Determine the (x, y) coordinate at the center of the cell enclosing the given text.  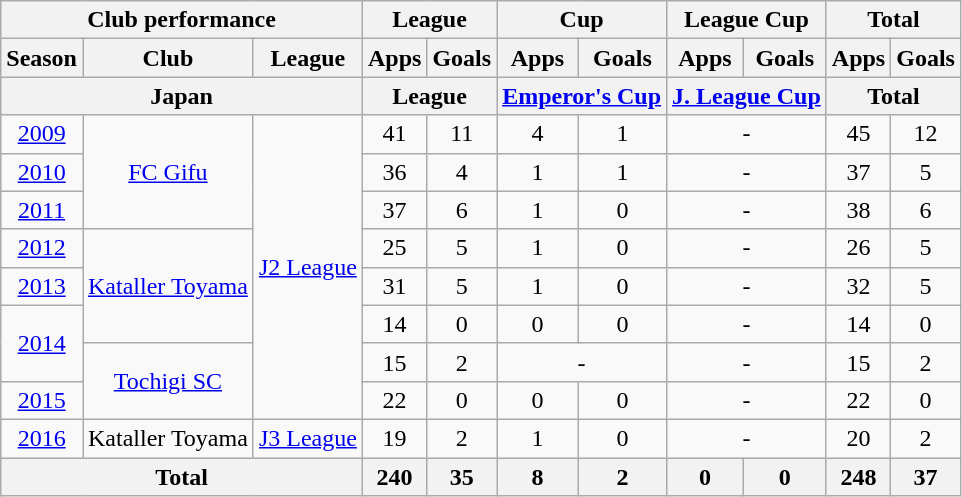
32 (858, 286)
19 (394, 438)
League Cup (747, 20)
2014 (42, 343)
11 (462, 134)
J2 League (308, 267)
20 (858, 438)
J3 League (308, 438)
Japan (182, 96)
Club (168, 58)
25 (394, 248)
2010 (42, 172)
2009 (42, 134)
Tochigi SC (168, 381)
Emperor's Cup (582, 96)
2016 (42, 438)
240 (394, 477)
2013 (42, 286)
2015 (42, 400)
8 (538, 477)
26 (858, 248)
35 (462, 477)
FC Gifu (168, 172)
41 (394, 134)
36 (394, 172)
Club performance (182, 20)
2012 (42, 248)
38 (858, 210)
45 (858, 134)
Season (42, 58)
Cup (582, 20)
248 (858, 477)
31 (394, 286)
12 (926, 134)
J. League Cup (747, 96)
2011 (42, 210)
